Find where the given text appears and provide that cell's center as (X, Y) coordinate. 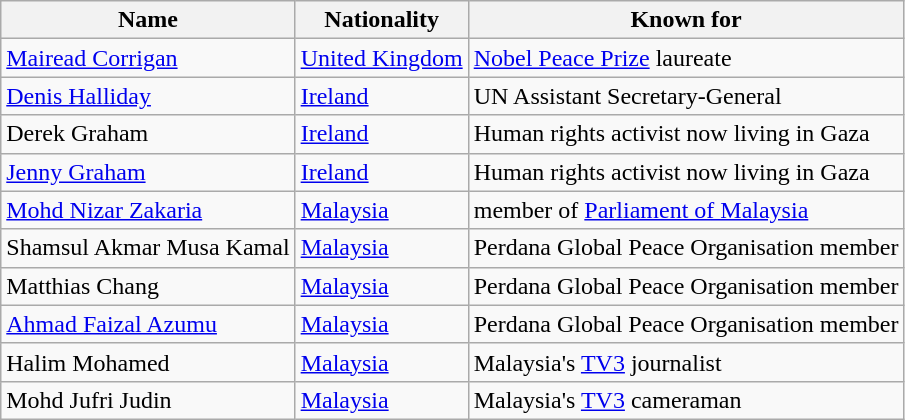
Ahmad Faizal Azumu (148, 324)
UN Assistant Secretary-General (686, 96)
Jenny Graham (148, 172)
Matthias Chang (148, 286)
Known for (686, 20)
Mohd Nizar Zakaria (148, 210)
Derek Graham (148, 134)
member of Parliament of Malaysia (686, 210)
United Kingdom (382, 58)
Mairead Corrigan (148, 58)
Shamsul Akmar Musa Kamal (148, 248)
Nationality (382, 20)
Nobel Peace Prize laureate (686, 58)
Malaysia's TV3 journalist (686, 362)
Malaysia's TV3 cameraman (686, 400)
Halim Mohamed (148, 362)
Mohd Jufri Judin (148, 400)
Denis Halliday (148, 96)
Name (148, 20)
